For the text-containing cell, return its midpoint in [X, Y] coordinate format. 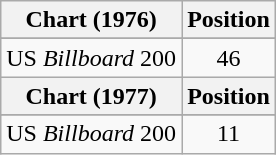
Chart (1976) [92, 20]
46 [229, 58]
11 [229, 134]
Chart (1977) [92, 96]
